Return the (X, Y) coordinate for the center point of the cell that contains the specified text.  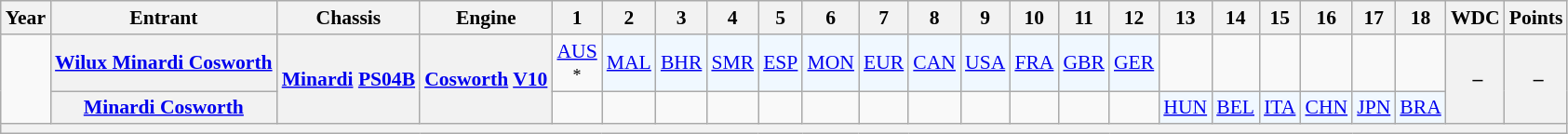
MAL (629, 63)
FRA (1034, 63)
Points (1536, 18)
12 (1133, 18)
3 (681, 18)
Entrant (164, 18)
8 (934, 18)
11 (1083, 18)
15 (1280, 18)
WDC (1476, 18)
CAN (934, 63)
JPN (1374, 108)
SMR (732, 63)
Minardi Cosworth (164, 108)
Chassis (348, 18)
Cosworth V10 (486, 80)
ITA (1280, 108)
6 (830, 18)
5 (780, 18)
GBR (1083, 63)
ESP (780, 63)
4 (732, 18)
CHN (1326, 108)
BEL (1236, 108)
9 (985, 18)
BHR (681, 63)
7 (884, 18)
Year (26, 18)
Engine (486, 18)
Minardi PS04B (348, 80)
1 (577, 18)
14 (1236, 18)
HUN (1186, 108)
16 (1326, 18)
10 (1034, 18)
GER (1133, 63)
18 (1420, 18)
USA (985, 63)
BRA (1420, 108)
MON (830, 63)
2 (629, 18)
EUR (884, 63)
13 (1186, 18)
AUS* (577, 63)
Wilux Minardi Cosworth (164, 63)
17 (1374, 18)
